Extract the [X, Y] coordinate from the center of the cell holding the provided text.  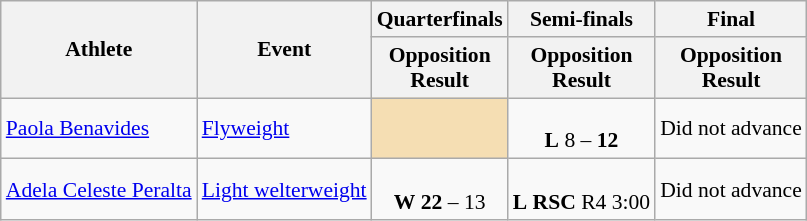
W 22 – 13 [440, 190]
Athlete [99, 50]
Light welterweight [284, 190]
Flyweight [284, 128]
L 8 – 12 [582, 128]
L RSC R4 3:00 [582, 190]
Final [731, 19]
Paola Benavides [99, 128]
Semi-finals [582, 19]
Quarterfinals [440, 19]
Adela Celeste Peralta [99, 190]
Event [284, 50]
